Return (x, y) of the center of cell containing provided text 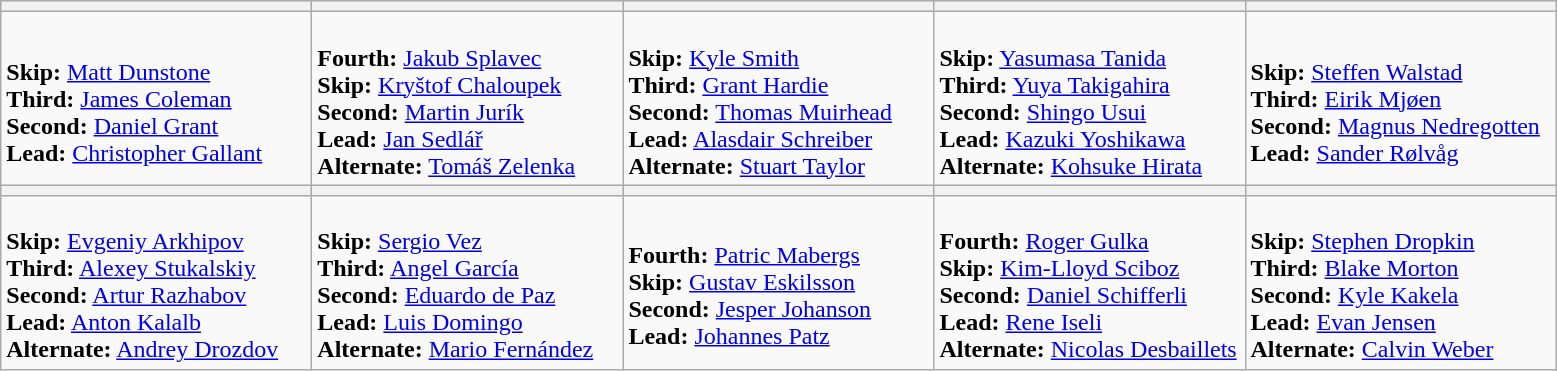
Skip: Evgeniy Arkhipov Third: Alexey Stukalskiy Second: Artur Razhabov Lead: Anton Kalalb Alternate: Andrey Drozdov (156, 282)
Skip: Steffen Walstad Third: Eirik Mjøen Second: Magnus Nedregotten Lead: Sander Rølvåg (1400, 98)
Skip: Sergio Vez Third: Angel García Second: Eduardo de Paz Lead: Luis Domingo Alternate: Mario Fernández (468, 282)
Fourth: Patric Mabergs Skip: Gustav Eskilsson Second: Jesper Johanson Lead: Johannes Patz (778, 282)
Skip: Matt Dunstone Third: James Coleman Second: Daniel Grant Lead: Christopher Gallant (156, 98)
Skip: Stephen Dropkin Third: Blake Morton Second: Kyle Kakela Lead: Evan Jensen Alternate: Calvin Weber (1400, 282)
Fourth: Jakub Splavec Skip: Kryštof Chaloupek Second: Martin Jurík Lead: Jan Sedlář Alternate: Tomáš Zelenka (468, 98)
Skip: Kyle Smith Third: Grant Hardie Second: Thomas Muirhead Lead: Alasdair Schreiber Alternate: Stuart Taylor (778, 98)
Skip: Yasumasa Tanida Third: Yuya Takigahira Second: Shingo Usui Lead: Kazuki Yoshikawa Alternate: Kohsuke Hirata (1090, 98)
Fourth: Roger Gulka Skip: Kim-Lloyd Sciboz Second: Daniel Schifferli Lead: Rene Iseli Alternate: Nicolas Desbaillets (1090, 282)
